Identify which cell holds the provided text, then report its [X, Y] central coordinate. 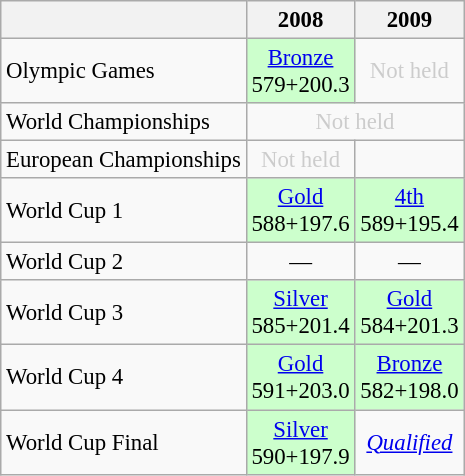
Olympic Games [124, 72]
World Cup 4 [124, 378]
Qualified [410, 442]
European Championships [124, 160]
World Cup Final [124, 442]
World Championships [124, 122]
2008 [300, 20]
World Cup 1 [124, 210]
World Cup 3 [124, 312]
Gold584+201.3 [410, 312]
Bronze582+198.0 [410, 378]
Silver585+201.4 [300, 312]
2009 [410, 20]
World Cup 2 [124, 262]
Silver590+197.9 [300, 442]
Gold591+203.0 [300, 378]
4th589+195.4 [410, 210]
Gold588+197.6 [300, 210]
Bronze579+200.3 [300, 72]
